Extract the (X, Y) coordinate from the center of the cell holding the provided text.  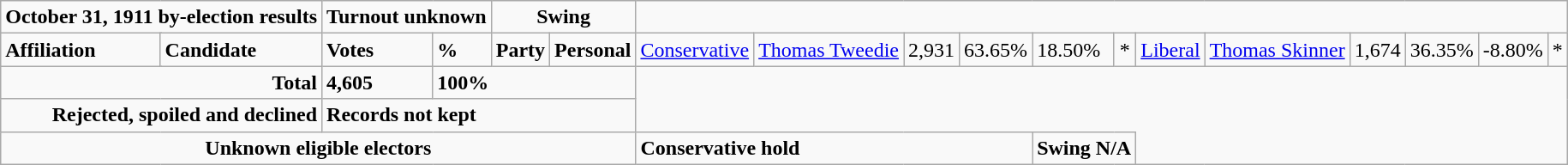
100% (535, 82)
18.50% (1073, 50)
1,674 (1378, 50)
Conservative hold (835, 148)
% (462, 50)
Conservative (695, 50)
Liberal (1170, 50)
Swing N/A (1085, 148)
Candidate (242, 50)
October 31, 1911 by-election results (161, 17)
Records not kept (479, 115)
Votes (377, 50)
36.35% (1441, 50)
Total (161, 82)
Unknown eligible electors (319, 148)
Affiliation (81, 50)
4,605 (377, 82)
Swing (564, 17)
Personal (593, 50)
63.65% (996, 50)
-8.80% (1513, 50)
Turnout unknown (407, 17)
2,931 (932, 50)
Thomas Skinner (1277, 50)
Party (520, 50)
Thomas Tweedie (829, 50)
Rejected, spoiled and declined (161, 115)
